From the cell containing the given text, extract its center point as [X, Y] coordinate. 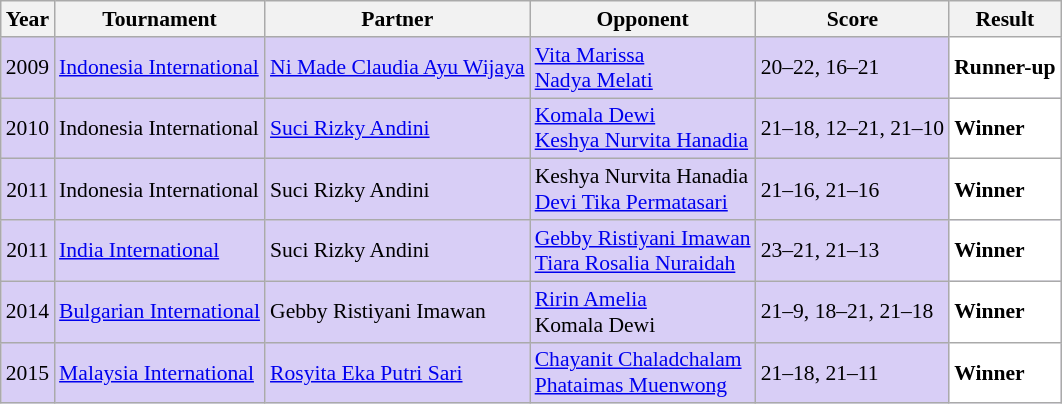
Score [853, 19]
23–21, 21–13 [853, 250]
21–18, 12–21, 21–10 [853, 128]
Ni Made Claudia Ayu Wijaya [398, 68]
Gebby Ristiyani Imawan Tiara Rosalia Nuraidah [643, 250]
Year [28, 19]
Bulgarian International [160, 312]
Malaysia International [160, 372]
2014 [28, 312]
20–22, 16–21 [853, 68]
Ririn Amelia Komala Dewi [643, 312]
2015 [28, 372]
2010 [28, 128]
Opponent [643, 19]
Vita Marissa Nadya Melati [643, 68]
Keshya Nurvita Hanadia Devi Tika Permatasari [643, 190]
Gebby Ristiyani Imawan [398, 312]
Result [1004, 19]
Rosyita Eka Putri Sari [398, 372]
Chayanit Chaladchalam Phataimas Muenwong [643, 372]
Partner [398, 19]
21–16, 21–16 [853, 190]
Komala Dewi Keshya Nurvita Hanadia [643, 128]
21–18, 21–11 [853, 372]
2009 [28, 68]
Tournament [160, 19]
21–9, 18–21, 21–18 [853, 312]
Runner-up [1004, 68]
India International [160, 250]
